Locate the cell with the specified text and output its (X, Y) center coordinate. 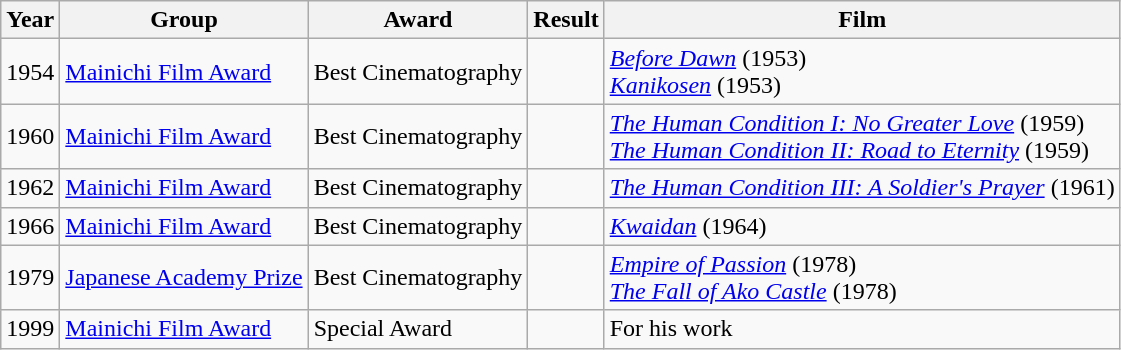
1999 (30, 329)
Award (418, 20)
Empire of Passion (1978) The Fall of Ako Castle (1978) (862, 278)
Year (30, 20)
1979 (30, 278)
The Human Condition III: A Soldier's Prayer (1961) (862, 188)
Film (862, 20)
Group (184, 20)
Before Dawn (1953) Kanikosen (1953) (862, 72)
Kwaidan (1964) (862, 226)
For his work (862, 329)
1960 (30, 136)
1966 (30, 226)
Result (566, 20)
Japanese Academy Prize (184, 278)
1954 (30, 72)
Special Award (418, 329)
1962 (30, 188)
The Human Condition I: No Greater Love (1959) The Human Condition II: Road to Eternity (1959) (862, 136)
